Detect which cell encompasses the target text, then output its (x, y) center coordinate. 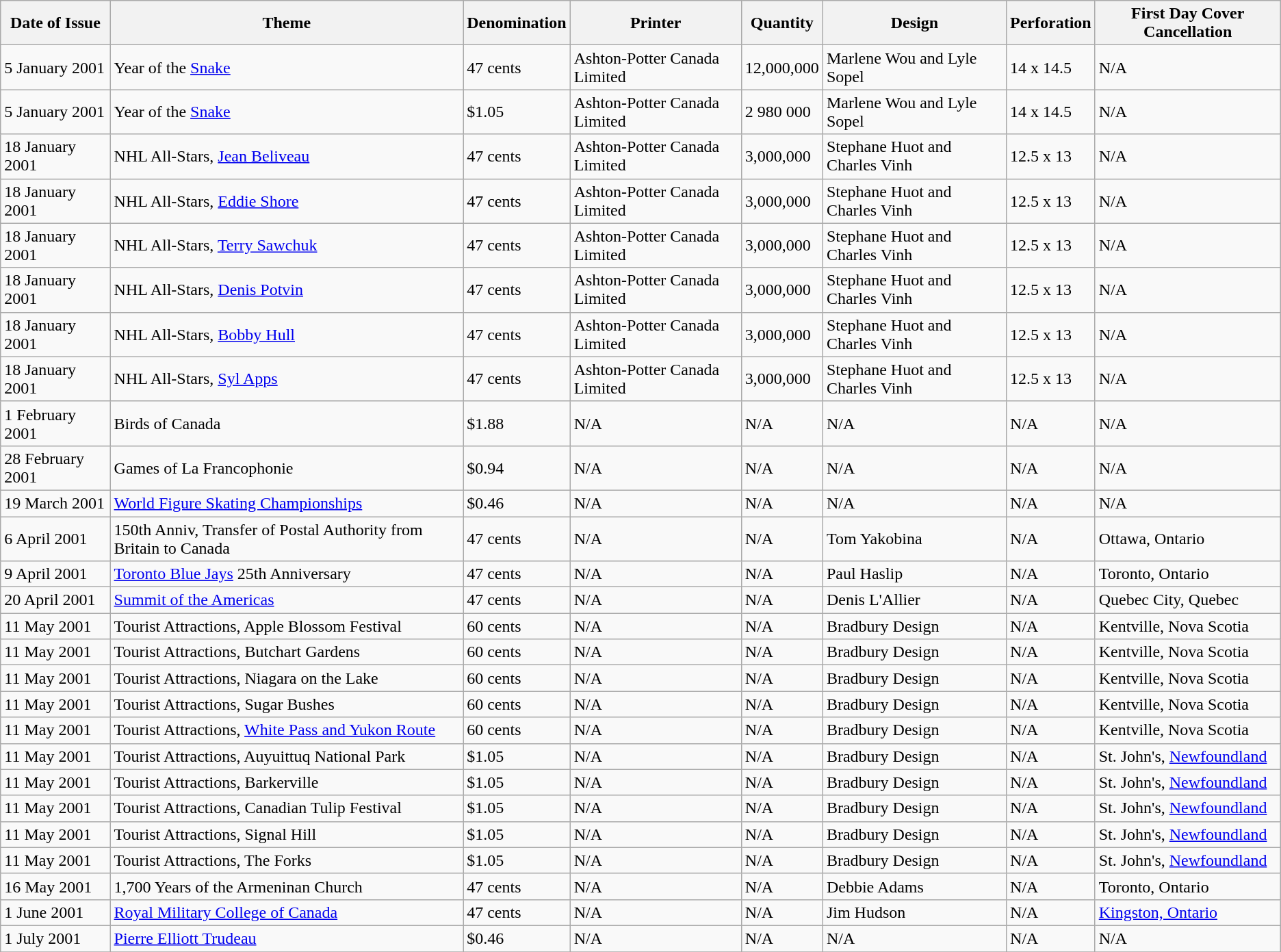
Tourist Attractions, Apple Blossom Festival (287, 626)
NHL All-Stars, Jean Beliveau (287, 156)
1,700 Years of the Armeninan Church (287, 886)
NHL All-Stars, Bobby Hull (287, 334)
1 February 2001 (55, 423)
Quebec City, Quebec (1188, 600)
Tourist Attractions, Niagara on the Lake (287, 678)
9 April 2001 (55, 574)
Birds of Canada (287, 423)
Tom Yakobina (914, 538)
150th Anniv, Transfer of Postal Authority from Britain to Canada (287, 538)
Paul Haslip (914, 574)
Tourist Attractions, White Pass and Yukon Route (287, 730)
1 July 2001 (55, 938)
$1.88 (517, 423)
World Figure Skating Championships (287, 503)
Quantity (781, 23)
NHL All-Stars, Eddie Shore (287, 201)
16 May 2001 (55, 886)
Debbie Adams (914, 886)
Design (914, 23)
28 February 2001 (55, 468)
19 March 2001 (55, 503)
Tourist Attractions, Auyuittuq National Park (287, 756)
20 April 2001 (55, 600)
NHL All-Stars, Terry Sawchuk (287, 245)
Date of Issue (55, 23)
Tourist Attractions, The Forks (287, 860)
Games of La Francophonie (287, 468)
Royal Military College of Canada (287, 912)
NHL All-Stars, Denis Potvin (287, 290)
Kingston, Ontario (1188, 912)
Jim Hudson (914, 912)
First Day Cover Cancellation (1188, 23)
Tourist Attractions, Butchart Gardens (287, 652)
1 June 2001 (55, 912)
Tourist Attractions, Signal Hill (287, 834)
6 April 2001 (55, 538)
Printer (656, 23)
Denomination (517, 23)
Theme (287, 23)
Denis L'Allier (914, 600)
Perforation (1051, 23)
Summit of the Americas (287, 600)
2 980 000 (781, 112)
Ottawa, Ontario (1188, 538)
Tourist Attractions, Canadian Tulip Festival (287, 808)
NHL All-Stars, Syl Apps (287, 379)
Toronto Blue Jays 25th Anniversary (287, 574)
$0.94 (517, 468)
Pierre Elliott Trudeau (287, 938)
12,000,000 (781, 67)
Tourist Attractions, Barkerville (287, 782)
Tourist Attractions, Sugar Bushes (287, 704)
